Extract the (x, y) coordinate from the center of the cell holding the provided text.  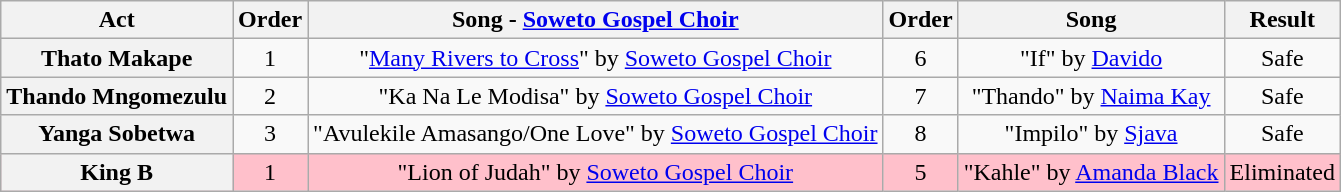
"Impilo" by Sjava (1091, 134)
"Ka Na Le Modisa" by Soweto Gospel Choir (596, 96)
Eliminated (1282, 172)
"Kahle" by Amanda Black (1091, 172)
King B (117, 172)
"Many Rivers to Cross" by Soweto Gospel Choir (596, 58)
Act (117, 20)
"If" by Davido (1091, 58)
2 (270, 96)
"Lion of Judah" by Soweto Gospel Choir (596, 172)
Song (1091, 20)
Song - Soweto Gospel Choir (596, 20)
3 (270, 134)
Result (1282, 20)
"Avulekile Amasango/One Love" by Soweto Gospel Choir (596, 134)
"Thando" by Naima Kay (1091, 96)
Yanga Sobetwa (117, 134)
6 (920, 58)
Thando Mngomezulu (117, 96)
8 (920, 134)
7 (920, 96)
5 (920, 172)
Thato Makape (117, 58)
